Return the (x, y) coordinate for the center point of the cell that contains the specified text.  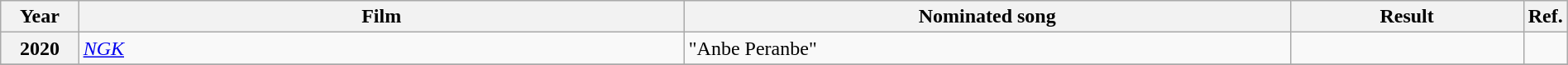
Nominated song (987, 17)
Year (40, 17)
"Anbe Peranbe" (987, 48)
Ref. (1545, 17)
NGK (381, 48)
Film (381, 17)
2020 (40, 48)
Result (1407, 17)
